Return [X, Y] of the center of cell containing provided text 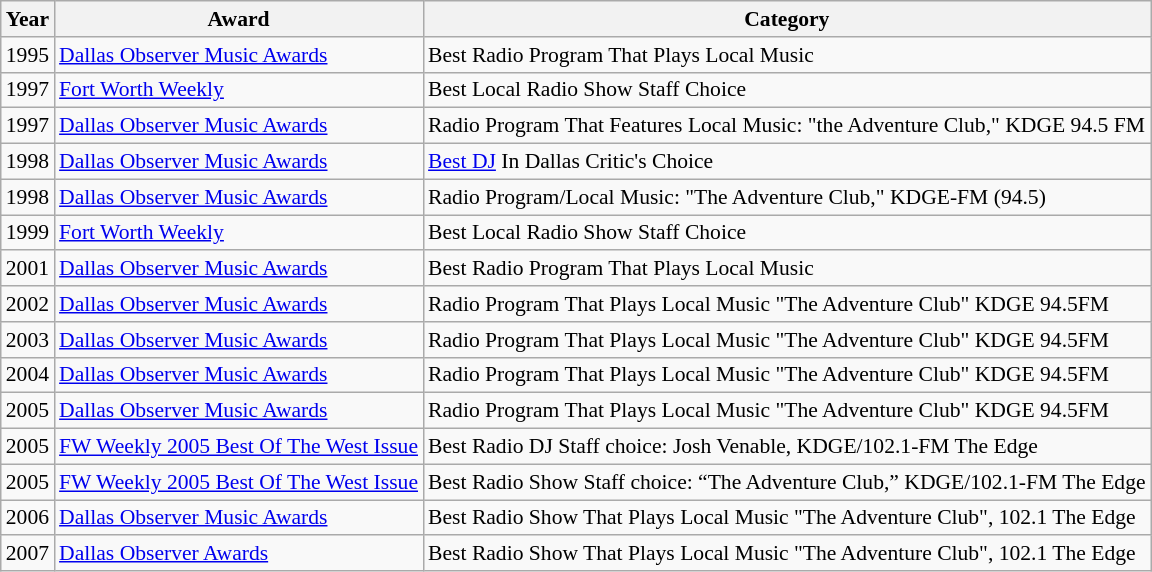
2002 [28, 304]
2006 [28, 518]
Best DJ In Dallas Critic's Choice [787, 162]
Category [787, 19]
1999 [28, 233]
2007 [28, 554]
Award [238, 19]
1995 [28, 55]
Best Radio Show Staff choice: “The Adventure Club,” KDGE/102.1-FM The Edge [787, 482]
2004 [28, 375]
Year [28, 19]
2003 [28, 340]
Radio Program That Features Local Music: "the Adventure Club," KDGE 94.5 FM [787, 126]
Radio Program/Local Music: "The Adventure Club," KDGE-FM (94.5) [787, 197]
2001 [28, 269]
Dallas Observer Awards [238, 554]
Best Radio DJ Staff choice: Josh Venable, KDGE/102.1-FM The Edge [787, 447]
